Locate the cell with the specified text and output its [X, Y] center coordinate. 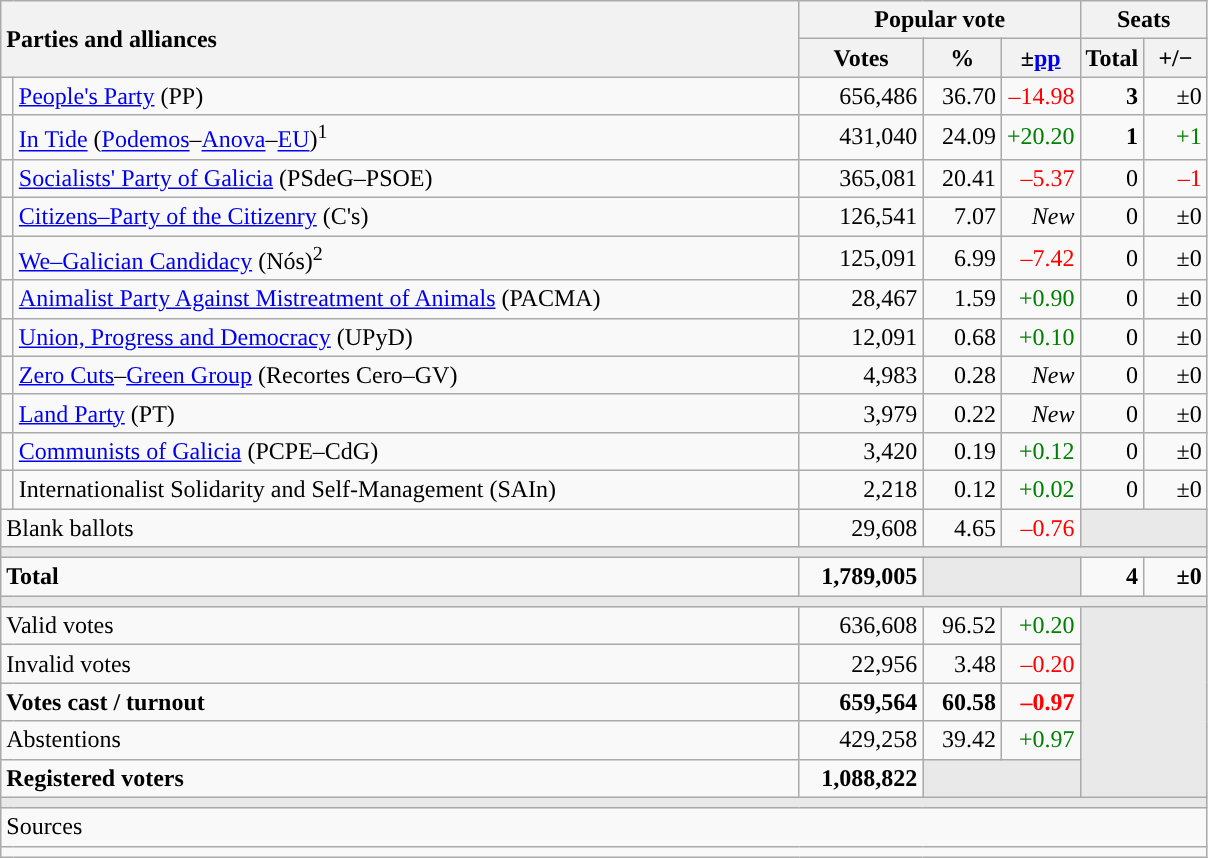
126,541 [861, 217]
We–Galician Candidacy (Nós)2 [406, 258]
39.42 [962, 740]
Registered voters [400, 778]
+20.20 [1040, 138]
96.52 [962, 626]
Parties and alliances [400, 39]
659,564 [861, 702]
0.68 [962, 337]
1,789,005 [861, 577]
365,081 [861, 178]
Seats [1144, 20]
0.28 [962, 375]
Land Party (PT) [406, 413]
4 [1112, 577]
–0.20 [1040, 664]
+0.12 [1040, 451]
Abstentions [400, 740]
+0.10 [1040, 337]
12,091 [861, 337]
–0.76 [1040, 528]
2,218 [861, 489]
Animalist Party Against Mistreatment of Animals (PACMA) [406, 299]
Votes [861, 58]
+0.20 [1040, 626]
29,608 [861, 528]
3,979 [861, 413]
Zero Cuts–Green Group (Recortes Cero–GV) [406, 375]
Communists of Galicia (PCPE–CdG) [406, 451]
0.12 [962, 489]
–1 [1176, 178]
1,088,822 [861, 778]
636,608 [861, 626]
60.58 [962, 702]
1 [1112, 138]
22,956 [861, 664]
24.09 [962, 138]
3 [1112, 96]
–14.98 [1040, 96]
28,467 [861, 299]
Sources [604, 827]
Socialists' Party of Galicia (PSdeG–PSOE) [406, 178]
Union, Progress and Democracy (UPyD) [406, 337]
–7.42 [1040, 258]
People's Party (PP) [406, 96]
656,486 [861, 96]
125,091 [861, 258]
4.65 [962, 528]
1.59 [962, 299]
+/− [1176, 58]
+0.97 [1040, 740]
–0.97 [1040, 702]
36.70 [962, 96]
429,258 [861, 740]
Invalid votes [400, 664]
3.48 [962, 664]
0.22 [962, 413]
In Tide (Podemos–Anova–EU)1 [406, 138]
6.99 [962, 258]
0.19 [962, 451]
3,420 [861, 451]
Citizens–Party of the Citizenry (C's) [406, 217]
+0.02 [1040, 489]
Valid votes [400, 626]
% [962, 58]
Internationalist Solidarity and Self-Management (SAIn) [406, 489]
Popular vote [940, 20]
20.41 [962, 178]
+1 [1176, 138]
–5.37 [1040, 178]
431,040 [861, 138]
Votes cast / turnout [400, 702]
+0.90 [1040, 299]
7.07 [962, 217]
±pp [1040, 58]
Blank ballots [400, 528]
4,983 [861, 375]
